Determine the [x, y] coordinate at the center of the cell enclosing the given text.  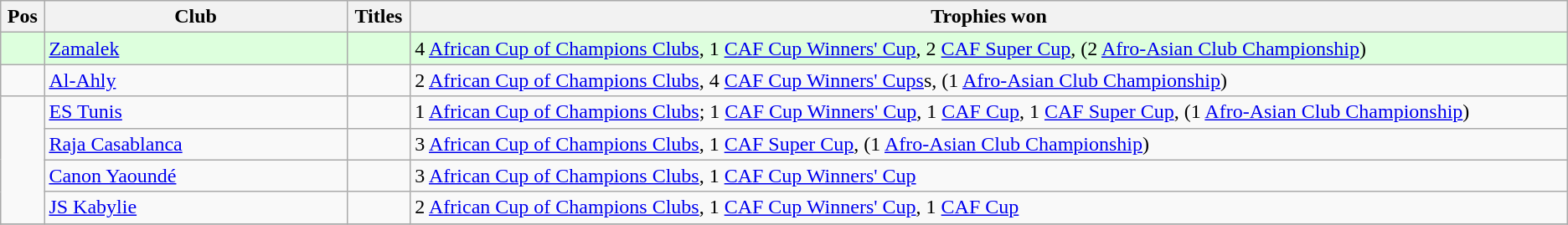
2 African Cup of Champions Clubs, 4 CAF Cup Winners' Cupss, (1 Afro-Asian Club Championship) [988, 80]
JS Kabylie [196, 207]
Titles [379, 17]
Al-Ahly [196, 80]
3 African Cup of Champions Clubs, 1 CAF Super Cup, (1 Afro-Asian Club Championship) [988, 144]
Zamalek [196, 49]
4 African Cup of Champions Clubs, 1 CAF Cup Winners' Cup, 2 CAF Super Cup, (2 Afro-Asian Club Championship) [988, 49]
Canon Yaoundé [196, 176]
Club [196, 17]
1 African Cup of Champions Clubs; 1 CAF Cup Winners' Cup, 1 CAF Cup, 1 CAF Super Cup, (1 Afro-Asian Club Championship) [988, 112]
Trophies won [988, 17]
3 African Cup of Champions Clubs, 1 CAF Cup Winners' Cup [988, 176]
Raja Casablanca [196, 144]
ES Tunis [196, 112]
Pos [23, 17]
2 African Cup of Champions Clubs, 1 CAF Cup Winners' Cup, 1 CAF Cup [988, 207]
